Locate the cell with the specified text and output its [x, y] center coordinate. 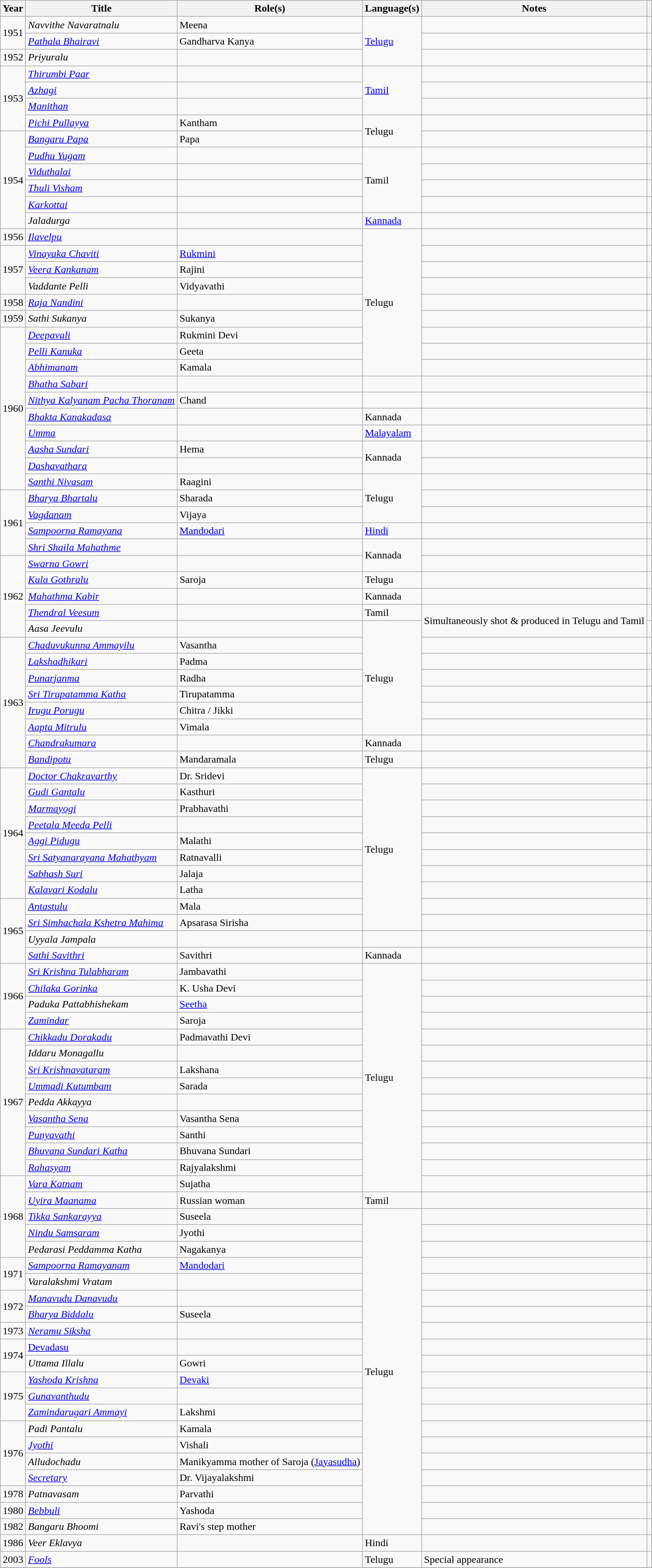
Rukmini [270, 253]
Bangaru Papa [101, 139]
Sri Krishnavataram [101, 1070]
Varalakshmi Vratam [101, 1282]
Priyuralu [101, 57]
Sri Satyanarayana Mahathyam [101, 857]
Ratnavalli [270, 857]
Vara Katnam [101, 1184]
Aasha Sundari [101, 449]
Manavudu Danavudu [101, 1298]
1963 [13, 702]
Thendral Veesum [101, 612]
Lakshmi [270, 1412]
Padma [270, 661]
Viduthalai [101, 172]
Punyavathi [101, 1135]
1951 [13, 33]
Papa [270, 139]
Jambavathi [270, 971]
1964 [13, 833]
Pichi Pullayya [101, 123]
1980 [13, 1510]
Punarjanma [101, 678]
Vagdanam [101, 515]
Veer Eklavya [101, 1543]
Ummadi Kutumbam [101, 1086]
Secretary [101, 1478]
Azhagi [101, 90]
Sathi Savithri [101, 955]
1959 [13, 319]
Raagini [270, 482]
Yashoda Krishna [101, 1380]
1974 [13, 1355]
Kantham [270, 123]
1966 [13, 996]
Vimala [270, 727]
Zamindarugari Ammayi [101, 1412]
Sathi Sukanya [101, 319]
Uyira Maanama [101, 1200]
Devaki [270, 1380]
Rajini [270, 270]
Manithan [101, 106]
Neramu Siksha [101, 1331]
Gunavanthudu [101, 1396]
Apsarasa Sirisha [270, 923]
1972 [13, 1306]
Sarada [270, 1086]
Vasantha [270, 645]
Geeta [270, 351]
Bhuvana Sundari [270, 1151]
Veera Kankanam [101, 270]
Gandharva Kanya [270, 41]
Paduka Pattabhishekam [101, 1004]
Gowri [270, 1363]
Vinayaka Chaviti [101, 253]
Aggi Pidugu [101, 841]
1957 [13, 270]
1960 [13, 408]
Pedda Akkayya [101, 1102]
Rukmini Devi [270, 335]
1968 [13, 1216]
Simultaneously shot & produced in Telugu and Tamil [534, 621]
Vijaya [270, 515]
1965 [13, 931]
Pedarasi Peddamma Katha [101, 1249]
Ravi's step mother [270, 1527]
Patnavasam [101, 1494]
Uttama Illalu [101, 1363]
Parvathi [270, 1494]
Lakshana [270, 1070]
Santhi Nivasam [101, 482]
Chikkadu Dorakadu [101, 1037]
1953 [13, 98]
Bhuvana Sundari Katha [101, 1151]
Doctor Chakravarthy [101, 776]
Thirumbi Paar [101, 74]
Vishali [270, 1445]
Vidyavathi [270, 286]
Chitra / Jikki [270, 710]
Nindu Samsaram [101, 1233]
Sri Tirupatamma Katha [101, 694]
Deepavali [101, 335]
1958 [13, 302]
Bharya Bhartalu [101, 498]
Year [13, 9]
Lakshadhikari [101, 661]
1961 [13, 523]
Meena [270, 25]
Mala [270, 906]
Shri Shaila Mahathme [101, 547]
Bangaru Bhoomi [101, 1527]
K. Usha Devi [270, 988]
Peetala Meeda Pelli [101, 825]
Dr. Sridevi [270, 776]
Seetha [270, 1004]
Padi Pantalu [101, 1429]
Mahathma Kabir [101, 596]
Nithya Kalyanam Pacha Thoranam [101, 400]
Chaduvukunna Ammayilu [101, 645]
Santhi [270, 1135]
Jaladurga [101, 221]
Zamindar [101, 1021]
1982 [13, 1527]
Savithri [270, 955]
Bharya Biddalu [101, 1315]
Padmavathi Devi [270, 1037]
Tirupatamma [270, 694]
Sabhash Suri [101, 874]
Aasa Jeevulu [101, 629]
Jalaja [270, 874]
1952 [13, 57]
Sri Simhachala Kshetra Mahima [101, 923]
1978 [13, 1494]
Mandaramala [270, 760]
Dashavathara [101, 465]
Pathala Bhairavi [101, 41]
Rajyalakshmi [270, 1167]
Fools [101, 1559]
1956 [13, 237]
Swarna Gowri [101, 564]
Bhatha Sabari [101, 384]
Chilaka Gorinka [101, 988]
Umma [101, 433]
1975 [13, 1396]
Chand [270, 400]
Pudhu Yugam [101, 155]
Aapta Mitrulu [101, 727]
Pelli Kanuka [101, 351]
Sri Krishna Tulabharam [101, 971]
1962 [13, 596]
Title [101, 9]
1973 [13, 1331]
Bhakta Kanakadasa [101, 416]
Vaddante Pelli [101, 286]
Chandrakumara [101, 743]
Nagakanya [270, 1249]
Navvithe Navaratnalu [101, 25]
Latha [270, 890]
Marmayogi [101, 808]
Bebbuli [101, 1510]
Kalavari Kodalu [101, 890]
Rahasyam [101, 1167]
Sharada [270, 498]
Abhimanam [101, 368]
Alludochadu [101, 1461]
Radha [270, 678]
Hema [270, 449]
Sampoorna Ramayanam [101, 1266]
Iddaru Monagallu [101, 1053]
Notes [534, 9]
Uyyala Jampala [101, 939]
Irugu Porugu [101, 710]
Karkottai [101, 205]
Special appearance [534, 1559]
1967 [13, 1102]
Malathi [270, 841]
Sampoorna Ramayana [101, 531]
Yashoda [270, 1510]
Devadasu [101, 1347]
Role(s) [270, 9]
Sujatha [270, 1184]
Tikka Sankarayya [101, 1216]
1986 [13, 1543]
Manikyamma mother of Saroja (Jayasudha) [270, 1461]
Language(s) [392, 9]
1971 [13, 1274]
Bandipotu [101, 760]
2003 [13, 1559]
Dr. Vijayalakshmi [270, 1478]
Malayalam [392, 433]
Thuli Visham [101, 188]
1976 [13, 1453]
Kasthuri [270, 792]
Kula Gothralu [101, 580]
Prabhavathi [270, 808]
Gudi Gantalu [101, 792]
Raja Nandini [101, 302]
Russian woman [270, 1200]
Antastulu [101, 906]
Ilavelpu [101, 237]
1954 [13, 180]
Sukanya [270, 319]
